For the text-containing cell, return its midpoint in (X, Y) coordinate format. 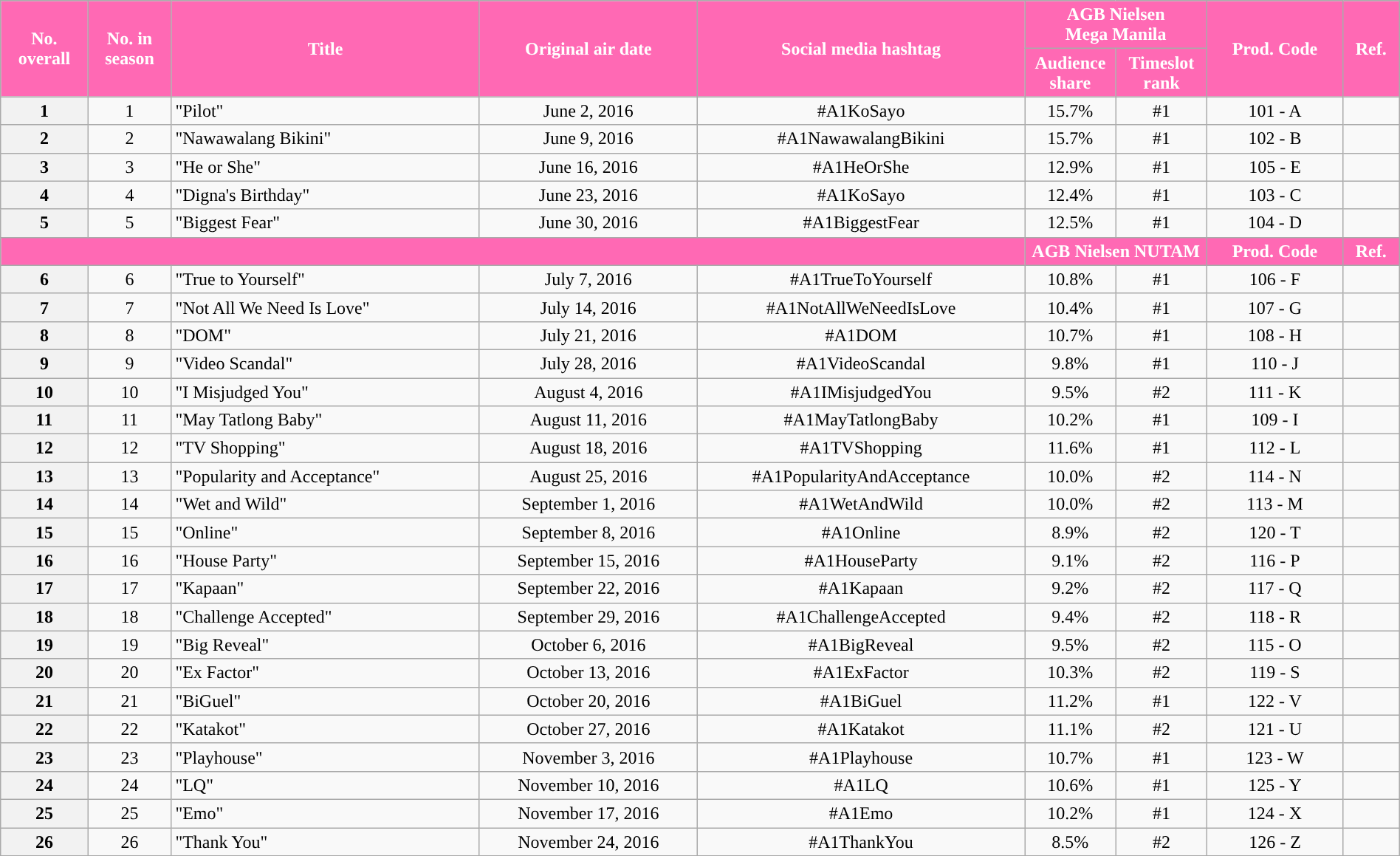
"LQ" (325, 785)
June 9, 2016 (588, 139)
#A1MayTatlongBaby (861, 420)
"Pilot" (325, 111)
118 - R (1275, 617)
#A1Playhouse (861, 757)
111 - K (1275, 392)
11.1% (1071, 729)
November 3, 2016 (588, 757)
November 24, 2016 (588, 841)
July 21, 2016 (588, 335)
July 14, 2016 (588, 307)
June 23, 2016 (588, 195)
"Online" (325, 533)
October 20, 2016 (588, 701)
8.9% (1071, 533)
#A1IMisjudgedYou (861, 392)
12.9% (1071, 167)
"He or She" (325, 167)
125 - Y (1275, 785)
AGB Nielsen NUTAM (1116, 251)
10.8% (1071, 279)
9.2% (1071, 589)
103 - C (1275, 195)
"Katakot" (325, 729)
102 - B (1275, 139)
#A1WetAndWild (861, 504)
"Challenge Accepted" (325, 617)
"Ex Factor" (325, 673)
123 - W (1275, 757)
#A1Kapaan (861, 589)
9.1% (1071, 561)
122 - V (1275, 701)
120 - T (1275, 533)
109 - I (1275, 420)
Title (325, 49)
"Nawawalang Bikini" (325, 139)
October 27, 2016 (588, 729)
#A1PopularityAndAcceptance (861, 476)
"True to Yourself" (325, 279)
"Playhouse" (325, 757)
121 - U (1275, 729)
12.5% (1071, 223)
9.8% (1071, 363)
September 22, 2016 (588, 589)
10.4% (1071, 307)
110 - J (1275, 363)
119 - S (1275, 673)
#A1Emo (861, 813)
August 11, 2016 (588, 420)
September 1, 2016 (588, 504)
107 - G (1275, 307)
Original air date (588, 49)
"TV Shopping" (325, 448)
"Big Reveal" (325, 645)
12.4% (1071, 195)
Social media hashtag (861, 49)
10.3% (1071, 673)
September 29, 2016 (588, 617)
105 - E (1275, 167)
No.overall (44, 49)
June 2, 2016 (588, 111)
"Biggest Fear" (325, 223)
June 30, 2016 (588, 223)
#A1NotAllWeNeedIsLove (861, 307)
#A1HeOrShe (861, 167)
September 15, 2016 (588, 561)
No. inseason (130, 49)
126 - Z (1275, 841)
106 - F (1275, 279)
"House Party" (325, 561)
116 - P (1275, 561)
"Wet and Wild" (325, 504)
AGB NielsenMega Manila (1116, 25)
"I Misjudged You" (325, 392)
#A1ExFactor (861, 673)
"Thank You" (325, 841)
#A1TrueToYourself (861, 279)
"May Tatlong Baby" (325, 420)
101 - A (1275, 111)
"Emo" (325, 813)
11.2% (1071, 701)
August 4, 2016 (588, 392)
August 18, 2016 (588, 448)
112 - L (1275, 448)
#A1VideoScandal (861, 363)
#A1LQ (861, 785)
July 28, 2016 (588, 363)
"DOM" (325, 335)
108 - H (1275, 335)
August 25, 2016 (588, 476)
#A1Katakot (861, 729)
#A1BiGuel (861, 701)
"Digna's Birthday" (325, 195)
"BiGuel" (325, 701)
114 - N (1275, 476)
117 - Q (1275, 589)
Timeslotrank (1161, 72)
September 8, 2016 (588, 533)
Audience share (1071, 72)
#A1BigReveal (861, 645)
"Popularity and Acceptance" (325, 476)
#A1TVShopping (861, 448)
#A1BiggestFear (861, 223)
10.6% (1071, 785)
#A1Online (861, 533)
October 13, 2016 (588, 673)
#A1ChallengeAccepted (861, 617)
July 7, 2016 (588, 279)
104 - D (1275, 223)
9.4% (1071, 617)
October 6, 2016 (588, 645)
124 - X (1275, 813)
November 17, 2016 (588, 813)
113 - M (1275, 504)
November 10, 2016 (588, 785)
8.5% (1071, 841)
"Video Scandal" (325, 363)
#A1NawawalangBikini (861, 139)
"Kapaan" (325, 589)
115 - O (1275, 645)
June 16, 2016 (588, 167)
#A1HouseParty (861, 561)
#A1DOM (861, 335)
11.6% (1071, 448)
"Not All We Need Is Love" (325, 307)
#A1ThankYou (861, 841)
